Identify which cell holds the provided text, then report its [x, y] central coordinate. 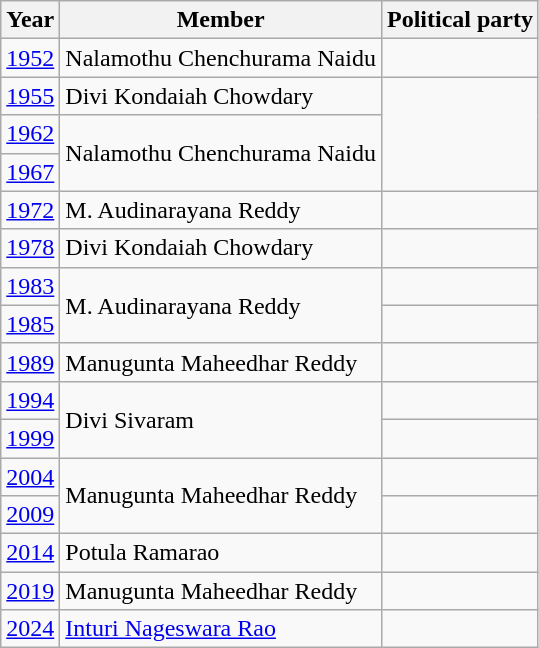
Political party [460, 20]
1955 [30, 96]
2004 [30, 477]
1985 [30, 324]
1989 [30, 362]
2024 [30, 629]
1994 [30, 400]
Potula Ramarao [221, 553]
1967 [30, 172]
1962 [30, 134]
2019 [30, 591]
2009 [30, 515]
2014 [30, 553]
Inturi Nageswara Rao [221, 629]
Year [30, 20]
Divi Sivaram [221, 419]
1983 [30, 286]
1999 [30, 438]
1978 [30, 248]
1952 [30, 58]
Member [221, 20]
1972 [30, 210]
